Detect which cell encompasses the target text, then output its (x, y) center coordinate. 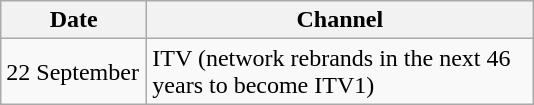
Date (74, 20)
ITV (network rebrands in the next 46 years to become ITV1) (340, 72)
Channel (340, 20)
22 September (74, 72)
